Scan for the cell matching the given text and deliver its [X, Y] coordinate at center. 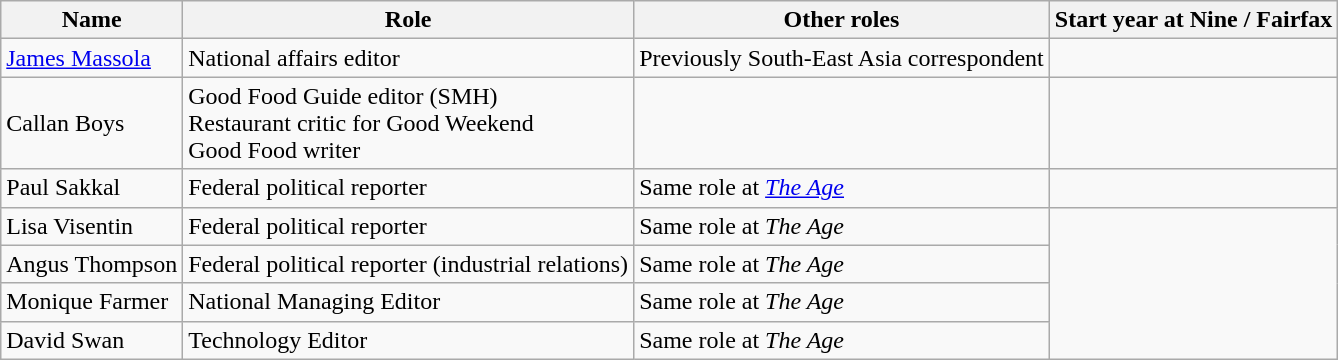
Start year at Nine / Fairfax [1194, 20]
Paul Sakkal [92, 188]
Angus Thompson [92, 264]
Name [92, 20]
Other roles [842, 20]
James Massola [92, 58]
Callan Boys [92, 123]
Previously South-East Asia correspondent [842, 58]
Role [408, 20]
Good Food Guide editor (SMH)Restaurant critic for Good WeekendGood Food writer [408, 123]
Technology Editor [408, 340]
Lisa Visentin [92, 226]
Federal political reporter (industrial relations) [408, 264]
National Managing Editor [408, 302]
David Swan [92, 340]
Monique Farmer [92, 302]
National affairs editor [408, 58]
